Detect which cell encompasses the target text, then output its (x, y) center coordinate. 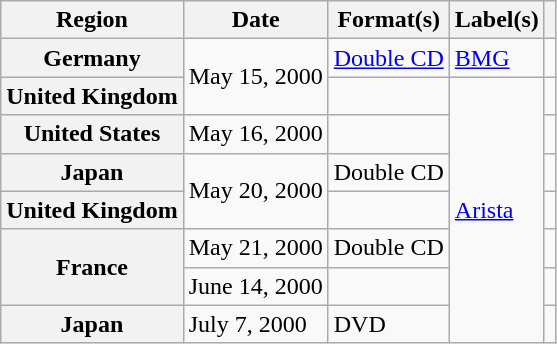
Label(s) (496, 20)
May 21, 2000 (256, 248)
DVD (388, 324)
May 15, 2000 (256, 77)
BMG (496, 58)
Germany (92, 58)
Format(s) (388, 20)
Date (256, 20)
United States (92, 134)
Arista (496, 210)
June 14, 2000 (256, 286)
Region (92, 20)
May 16, 2000 (256, 134)
July 7, 2000 (256, 324)
May 20, 2000 (256, 191)
France (92, 267)
